Pinpoint the cell where the given text exists, returning its (X, Y) midpoint coordinate. 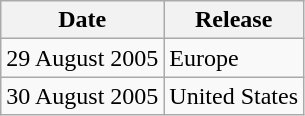
Date (82, 20)
29 August 2005 (82, 58)
United States (234, 96)
30 August 2005 (82, 96)
Europe (234, 58)
Release (234, 20)
